Output the (X, Y) coordinate of the center of the cell containing the given text.  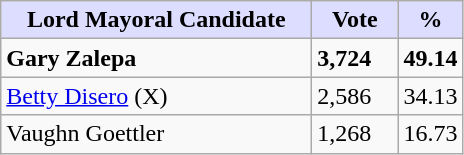
Vote (355, 20)
Gary Zalepa (156, 58)
Vaughn Goettler (156, 134)
49.14 (430, 58)
34.13 (430, 96)
1,268 (355, 134)
3,724 (355, 58)
16.73 (430, 134)
% (430, 20)
2,586 (355, 96)
Betty Disero (X) (156, 96)
Lord Mayoral Candidate (156, 20)
